Locate the cell with the specified text and output its [X, Y] center coordinate. 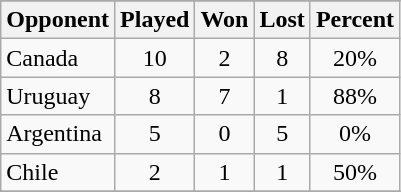
7 [224, 96]
0 [224, 134]
88% [354, 96]
10 [155, 58]
0% [354, 134]
Won [224, 20]
Played [155, 20]
Chile [58, 172]
50% [354, 172]
Percent [354, 20]
20% [354, 58]
Lost [282, 20]
Canada [58, 58]
Opponent [58, 20]
Argentina [58, 134]
Uruguay [58, 96]
